From the cell containing the given text, extract its center point as (x, y) coordinate. 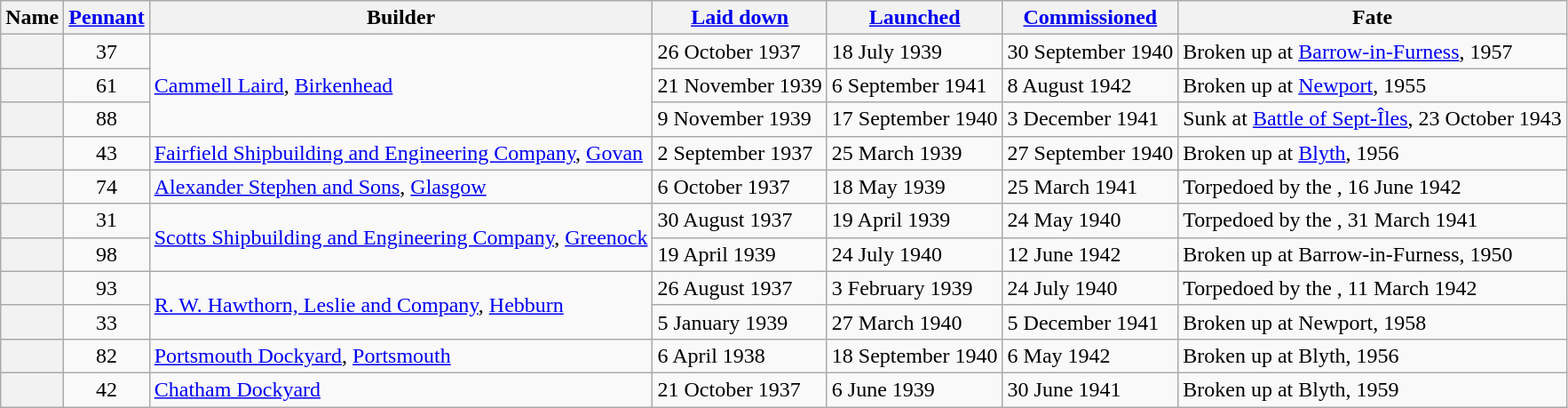
37 (107, 52)
8 August 1942 (1090, 85)
88 (107, 119)
33 (107, 322)
25 March 1941 (1090, 187)
Broken up at Newport, 1955 (1373, 85)
Broken up at Barrow-in-Furness, 1957 (1373, 52)
42 (107, 389)
Scotts Shipbuilding and Engineering Company, Greenock (401, 237)
98 (107, 254)
Fairfield Shipbuilding and Engineering Company, Govan (401, 153)
30 June 1941 (1090, 389)
Cammell Laird, Birkenhead (401, 85)
12 June 1942 (1090, 254)
5 January 1939 (740, 322)
25 March 1939 (915, 153)
18 May 1939 (915, 187)
Broken up at Barrow-in-Furness, 1950 (1373, 254)
Builder (401, 18)
26 October 1937 (740, 52)
Alexander Stephen and Sons, Glasgow (401, 187)
Portsmouth Dockyard, Portsmouth (401, 356)
30 August 1937 (740, 220)
6 September 1941 (915, 85)
43 (107, 153)
6 May 1942 (1090, 356)
Broken up at Blyth, 1959 (1373, 389)
3 February 1939 (915, 288)
R. W. Hawthorn, Leslie and Company, Hebburn (401, 305)
21 November 1939 (740, 85)
27 March 1940 (915, 322)
Laid down (740, 18)
Name (32, 18)
3 December 1941 (1090, 119)
Pennant (107, 18)
Torpedoed by the , 11 March 1942 (1373, 288)
93 (107, 288)
5 December 1941 (1090, 322)
17 September 1940 (915, 119)
21 October 1937 (740, 389)
6 April 1938 (740, 356)
Broken up at Newport, 1958 (1373, 322)
Torpedoed by the , 31 March 1941 (1373, 220)
Chatham Dockyard (401, 389)
31 (107, 220)
Sunk at Battle of Sept-Îles, 23 October 1943 (1373, 119)
6 June 1939 (915, 389)
9 November 1939 (740, 119)
Launched (915, 18)
2 September 1937 (740, 153)
6 October 1937 (740, 187)
24 May 1940 (1090, 220)
27 September 1940 (1090, 153)
74 (107, 187)
18 September 1940 (915, 356)
Commissioned (1090, 18)
82 (107, 356)
Fate (1373, 18)
61 (107, 85)
Torpedoed by the , 16 June 1942 (1373, 187)
18 July 1939 (915, 52)
30 September 1940 (1090, 52)
26 August 1937 (740, 288)
